Locate the cell with the specified text and output its [X, Y] center coordinate. 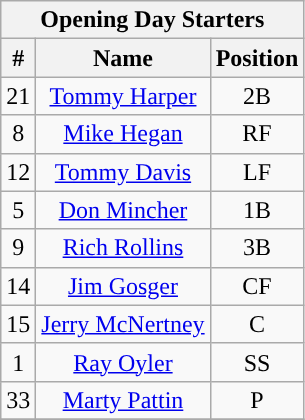
Marty Pattin [123, 400]
Jerry McNertney [123, 324]
Ray Oyler [123, 362]
# [18, 58]
33 [18, 400]
Don Mincher [123, 210]
Name [123, 58]
P [257, 400]
9 [18, 248]
5 [18, 210]
1B [257, 210]
3B [257, 248]
Rich Rollins [123, 248]
Mike Hegan [123, 134]
12 [18, 172]
Jim Gosger [123, 286]
RF [257, 134]
14 [18, 286]
8 [18, 134]
Opening Day Starters [152, 20]
Tommy Harper [123, 96]
Tommy Davis [123, 172]
Position [257, 58]
2B [257, 96]
21 [18, 96]
CF [257, 286]
LF [257, 172]
C [257, 324]
1 [18, 362]
15 [18, 324]
SS [257, 362]
